From the cell containing the given text, extract its center point as [X, Y] coordinate. 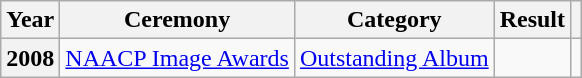
Outstanding Album [394, 58]
Category [394, 20]
Year [30, 20]
Ceremony [178, 20]
NAACP Image Awards [178, 58]
Result [532, 20]
2008 [30, 58]
